Scan for the cell matching the given text and deliver its [x, y] coordinate at center. 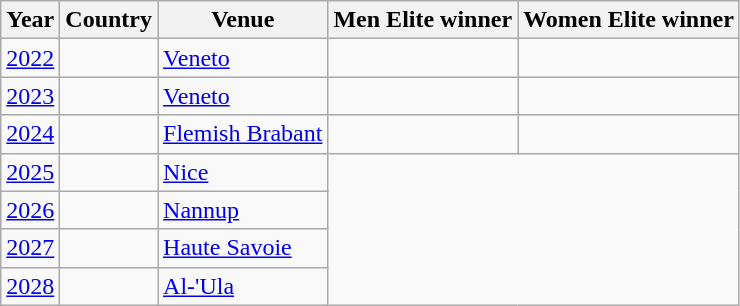
2022 [30, 58]
2024 [30, 134]
Nannup [243, 210]
2025 [30, 172]
Flemish Brabant [243, 134]
Nice [243, 172]
Year [30, 20]
Country [109, 20]
2027 [30, 248]
Venue [243, 20]
2028 [30, 286]
2023 [30, 96]
2026 [30, 210]
Women Elite winner [629, 20]
Haute Savoie [243, 248]
Men Elite winner [423, 20]
Al-'Ula [243, 286]
